Provide the [X, Y] coordinate of the cell's center where the given text is located.  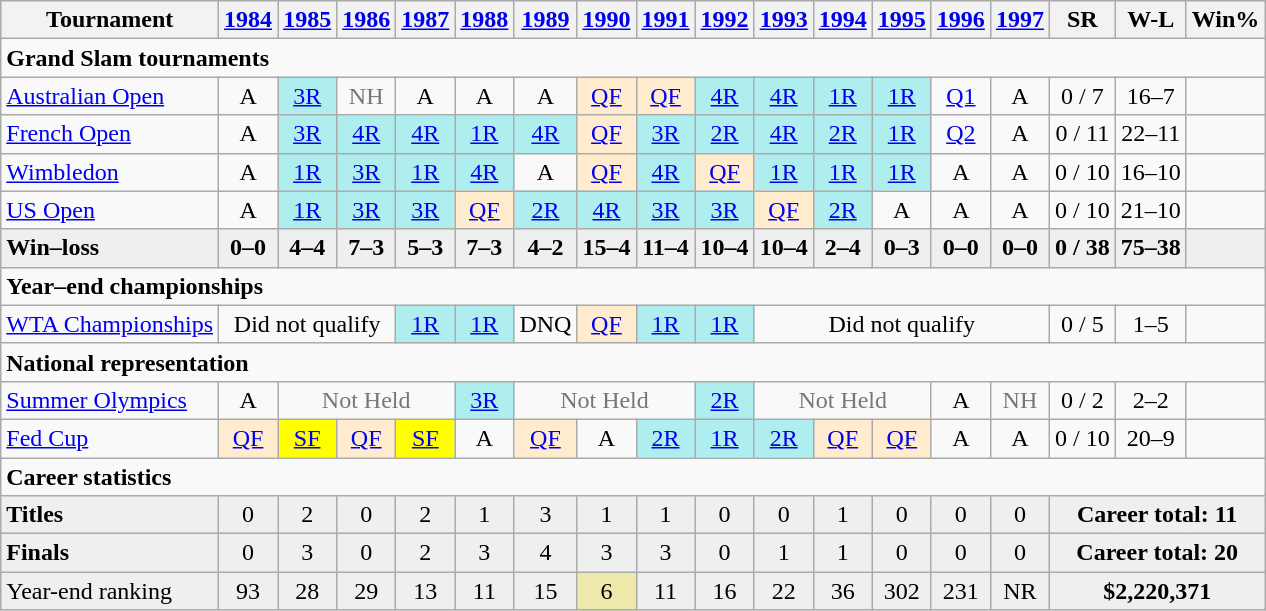
1–5 [1150, 324]
W-L [1150, 20]
0 / 5 [1082, 324]
16–10 [1150, 172]
28 [308, 591]
0 / 11 [1082, 134]
21–10 [1150, 210]
SR [1082, 20]
29 [366, 591]
15 [546, 591]
1984 [248, 20]
$2,220,371 [1156, 591]
2–4 [842, 248]
22 [784, 591]
16 [724, 591]
75–38 [1150, 248]
36 [842, 591]
231 [960, 591]
22–11 [1150, 134]
Wimbledon [110, 172]
1994 [842, 20]
French Open [110, 134]
US Open [110, 210]
Career total: 11 [1156, 515]
1991 [666, 20]
1986 [366, 20]
0 / 38 [1082, 248]
1996 [960, 20]
Titles [110, 515]
WTA Championships [110, 324]
1990 [606, 20]
4–2 [546, 248]
Career total: 20 [1156, 553]
0 / 2 [1082, 400]
Tournament [110, 20]
Year–end championships [633, 286]
4–4 [308, 248]
4 [546, 553]
Year-end ranking [110, 591]
1995 [902, 20]
Finals [110, 553]
Australian Open [110, 96]
2–2 [1150, 400]
Fed Cup [110, 438]
20–9 [1150, 438]
13 [426, 591]
16–7 [1150, 96]
1988 [484, 20]
11–4 [666, 248]
Q2 [960, 134]
Win–loss [110, 248]
1993 [784, 20]
1987 [426, 20]
6 [606, 591]
National representation [633, 362]
1997 [1020, 20]
Grand Slam tournaments [633, 58]
0 / 7 [1082, 96]
93 [248, 591]
1992 [724, 20]
NR [1020, 591]
15–4 [606, 248]
Win% [1226, 20]
1985 [308, 20]
302 [902, 591]
Q1 [960, 96]
5–3 [426, 248]
Summer Olympics [110, 400]
0–3 [902, 248]
Career statistics [633, 477]
DNQ [546, 324]
1989 [546, 20]
